Locate the cell with the specified text and output its (X, Y) center coordinate. 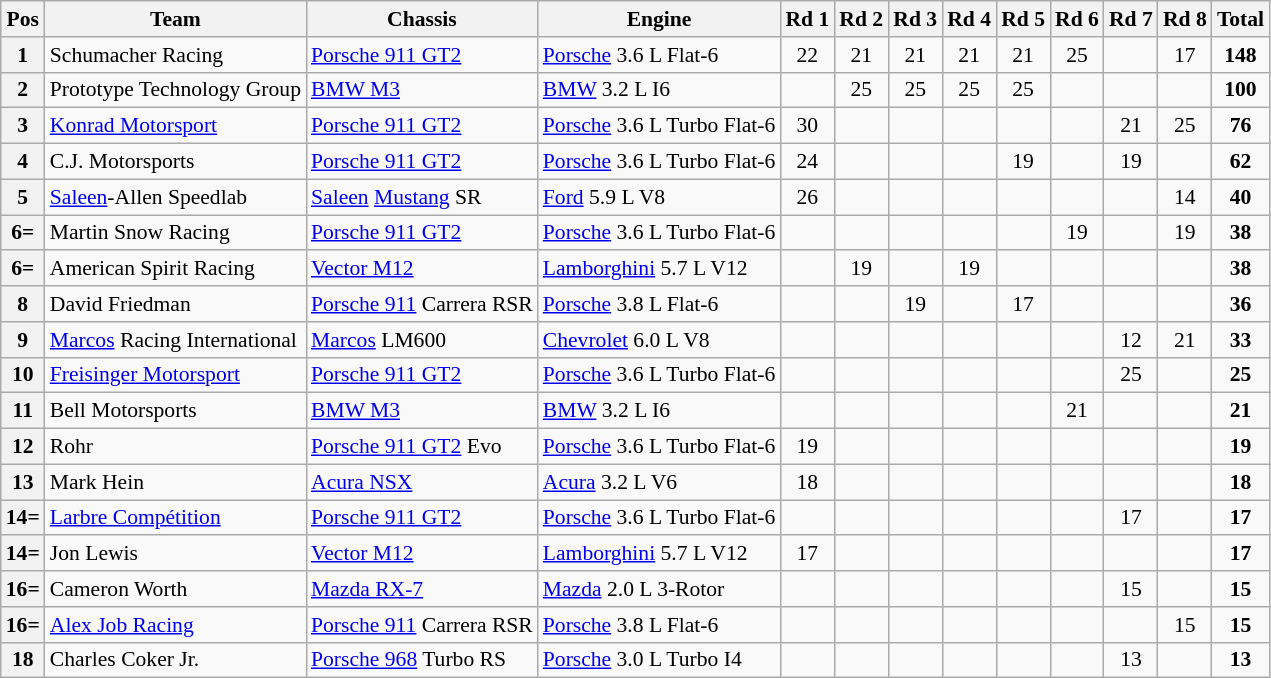
Martin Snow Racing (176, 233)
Charles Coker Jr. (176, 660)
2 (23, 90)
Saleen-Allen Speedlab (176, 197)
40 (1240, 197)
Bell Motorsports (176, 411)
Acura NSX (422, 482)
Porsche 911 GT2 Evo (422, 447)
Rd 3 (915, 19)
American Spirit Racing (176, 269)
Ford 5.9 L V8 (660, 197)
Rd 6 (1077, 19)
Rd 4 (969, 19)
Acura 3.2 L V6 (660, 482)
Rd 7 (1131, 19)
33 (1240, 340)
26 (807, 197)
C.J. Motorsports (176, 162)
1 (23, 55)
Schumacher Racing (176, 55)
Rohr (176, 447)
8 (23, 304)
10 (23, 375)
Prototype Technology Group (176, 90)
Porsche 968 Turbo RS (422, 660)
Team (176, 19)
Saleen Mustang SR (422, 197)
100 (1240, 90)
Rd 5 (1023, 19)
Mazda RX-7 (422, 589)
Engine (660, 19)
Alex Job Racing (176, 625)
76 (1240, 126)
Larbre Compétition (176, 518)
3 (23, 126)
22 (807, 55)
9 (23, 340)
30 (807, 126)
David Friedman (176, 304)
Rd 2 (861, 19)
Marcos Racing International (176, 340)
24 (807, 162)
4 (23, 162)
Chevrolet 6.0 L V8 (660, 340)
Porsche 3.6 L Flat-6 (660, 55)
148 (1240, 55)
5 (23, 197)
Jon Lewis (176, 554)
Mark Hein (176, 482)
11 (23, 411)
36 (1240, 304)
Freisinger Motorsport (176, 375)
Konrad Motorsport (176, 126)
Rd 1 (807, 19)
Marcos LM600 (422, 340)
Rd 8 (1185, 19)
14 (1185, 197)
Total (1240, 19)
Cameron Worth (176, 589)
Mazda 2.0 L 3-Rotor (660, 589)
Porsche 3.0 L Turbo I4 (660, 660)
Chassis (422, 19)
62 (1240, 162)
Pos (23, 19)
